Detect which cell encompasses the target text, then output its [x, y] center coordinate. 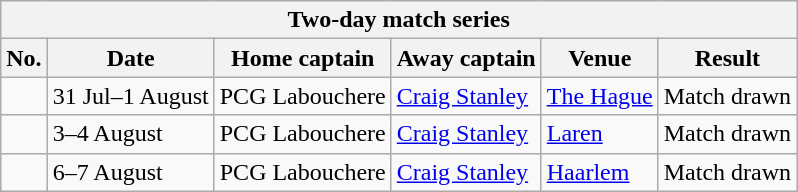
Home captain [302, 58]
Venue [600, 58]
The Hague [600, 96]
6–7 August [130, 172]
Haarlem [600, 172]
31 Jul–1 August [130, 96]
Laren [600, 134]
Date [130, 58]
Result [727, 58]
No. [24, 58]
Two-day match series [399, 20]
Away captain [466, 58]
3–4 August [130, 134]
